Scan for the cell matching the given text and deliver its (X, Y) coordinate at center. 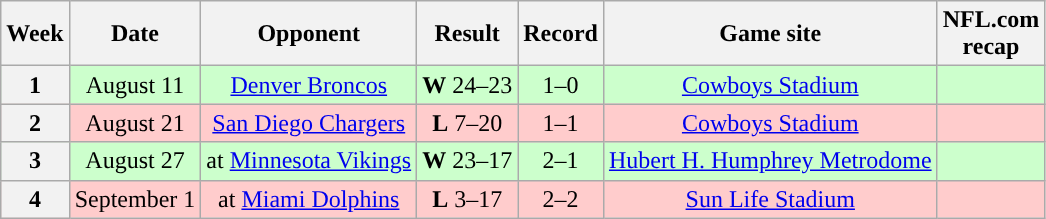
Opponent (309, 34)
3 (35, 161)
August 21 (135, 123)
Result (468, 34)
Date (135, 34)
Week (35, 34)
September 1 (135, 199)
1–1 (561, 123)
Sun Life Stadium (770, 199)
at Minnesota Vikings (309, 161)
1 (35, 85)
W 24–23 (468, 85)
2–1 (561, 161)
2–2 (561, 199)
L 7–20 (468, 123)
L 3–17 (468, 199)
Record (561, 34)
Hubert H. Humphrey Metrodome (770, 161)
San Diego Chargers (309, 123)
Denver Broncos (309, 85)
August 27 (135, 161)
at Miami Dolphins (309, 199)
4 (35, 199)
2 (35, 123)
1–0 (561, 85)
NFL.comrecap (991, 34)
W 23–17 (468, 161)
August 11 (135, 85)
Game site (770, 34)
